From the cell containing the given text, extract its center point as (x, y) coordinate. 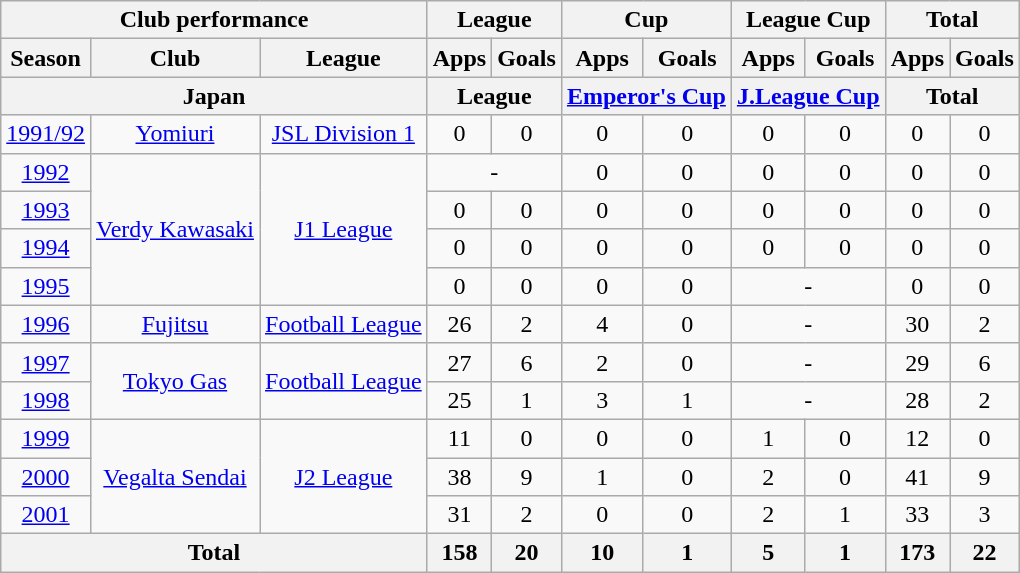
1998 (46, 400)
Tokyo Gas (174, 381)
22 (985, 553)
41 (917, 477)
Club performance (214, 20)
10 (602, 553)
4 (602, 324)
Cup (646, 20)
1992 (46, 172)
J1 League (344, 229)
Verdy Kawasaki (174, 229)
38 (459, 477)
33 (917, 515)
1994 (46, 248)
25 (459, 400)
2000 (46, 477)
1991/92 (46, 134)
J2 League (344, 476)
League Cup (808, 20)
1999 (46, 438)
1996 (46, 324)
31 (459, 515)
29 (917, 362)
5 (768, 553)
Season (46, 58)
1993 (46, 210)
27 (459, 362)
26 (459, 324)
1997 (46, 362)
158 (459, 553)
30 (917, 324)
11 (459, 438)
12 (917, 438)
1995 (46, 286)
Emperor's Cup (646, 96)
Yomiuri (174, 134)
J.League Cup (808, 96)
173 (917, 553)
28 (917, 400)
20 (527, 553)
Vegalta Sendai (174, 476)
2001 (46, 515)
Fujitsu (174, 324)
Japan (214, 96)
JSL Division 1 (344, 134)
Club (174, 58)
